Return (X, Y) of the center of cell containing provided text 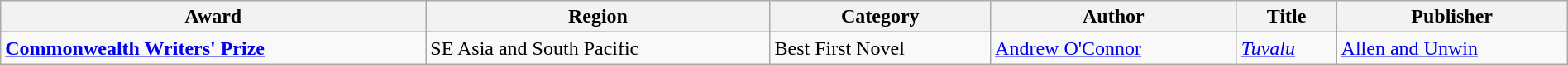
Title (1287, 17)
Tuvalu (1287, 48)
Region (598, 17)
Andrew O'Connor (1114, 48)
Award (213, 17)
Publisher (1452, 17)
Allen and Unwin (1452, 48)
SE Asia and South Pacific (598, 48)
Category (880, 17)
Author (1114, 17)
Commonwealth Writers' Prize (213, 48)
Best First Novel (880, 48)
